Output the (x, y) coordinate of the center of the cell containing the given text.  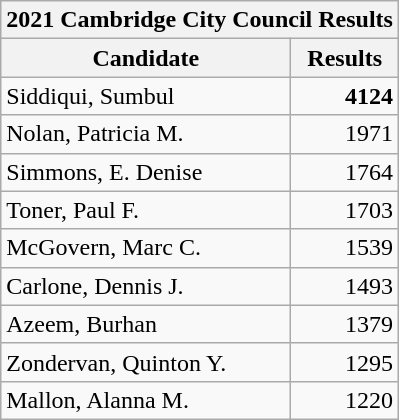
1764 (345, 172)
1971 (345, 134)
Siddiqui, Sumbul (146, 96)
1703 (345, 210)
Candidate (146, 58)
1295 (345, 362)
Carlone, Dennis J. (146, 286)
1379 (345, 324)
Nolan, Patricia M. (146, 134)
1539 (345, 248)
Toner, Paul F. (146, 210)
McGovern, Marc C. (146, 248)
1220 (345, 400)
Mallon, Alanna M. (146, 400)
1493 (345, 286)
Simmons, E. Denise (146, 172)
2021 Cambridge City Council Results (200, 20)
4124 (345, 96)
Azeem, Burhan (146, 324)
Zondervan, Quinton Y. (146, 362)
Results (345, 58)
